For the text-containing cell, return its midpoint in (x, y) coordinate format. 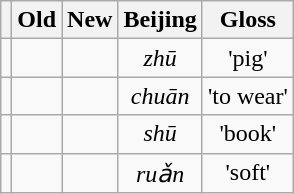
'pig' (248, 58)
New (90, 20)
Beijing (160, 20)
zhū (160, 58)
Gloss (248, 20)
shū (160, 134)
'soft' (248, 173)
chuān (160, 96)
Old (37, 20)
'book' (248, 134)
ruǎn (160, 173)
'to wear' (248, 96)
